Determine the (X, Y) coordinate at the center of the cell enclosing the given text.  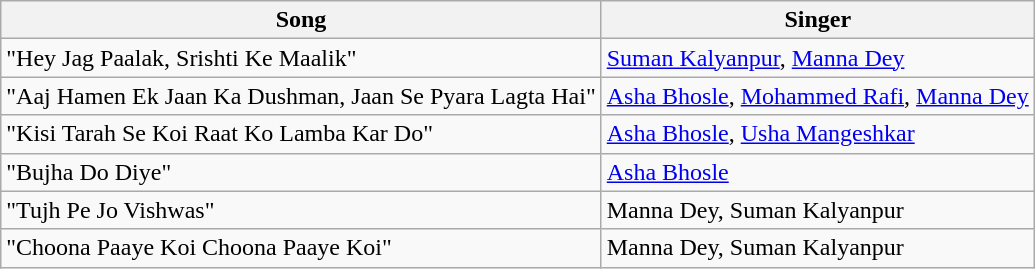
Asha Bhosle, Mohammed Rafi, Manna Dey (818, 96)
"Choona Paaye Koi Choona Paaye Koi" (301, 248)
Suman Kalyanpur, Manna Dey (818, 58)
Asha Bhosle (818, 172)
"Kisi Tarah Se Koi Raat Ko Lamba Kar Do" (301, 134)
"Bujha Do Diye" (301, 172)
Asha Bhosle, Usha Mangeshkar (818, 134)
"Hey Jag Paalak, Srishti Ke Maalik" (301, 58)
Song (301, 20)
"Aaj Hamen Ek Jaan Ka Dushman, Jaan Se Pyara Lagta Hai" (301, 96)
Singer (818, 20)
"Tujh Pe Jo Vishwas" (301, 210)
